For the text-containing cell, return its midpoint in (x, y) coordinate format. 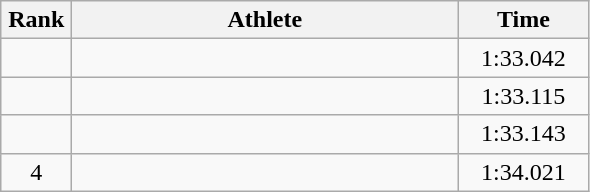
1:33.115 (524, 96)
Rank (36, 20)
1:34.021 (524, 172)
Time (524, 20)
4 (36, 172)
1:33.143 (524, 134)
Athlete (265, 20)
1:33.042 (524, 58)
